Determine the (x, y) coordinate at the center of the cell enclosing the given text.  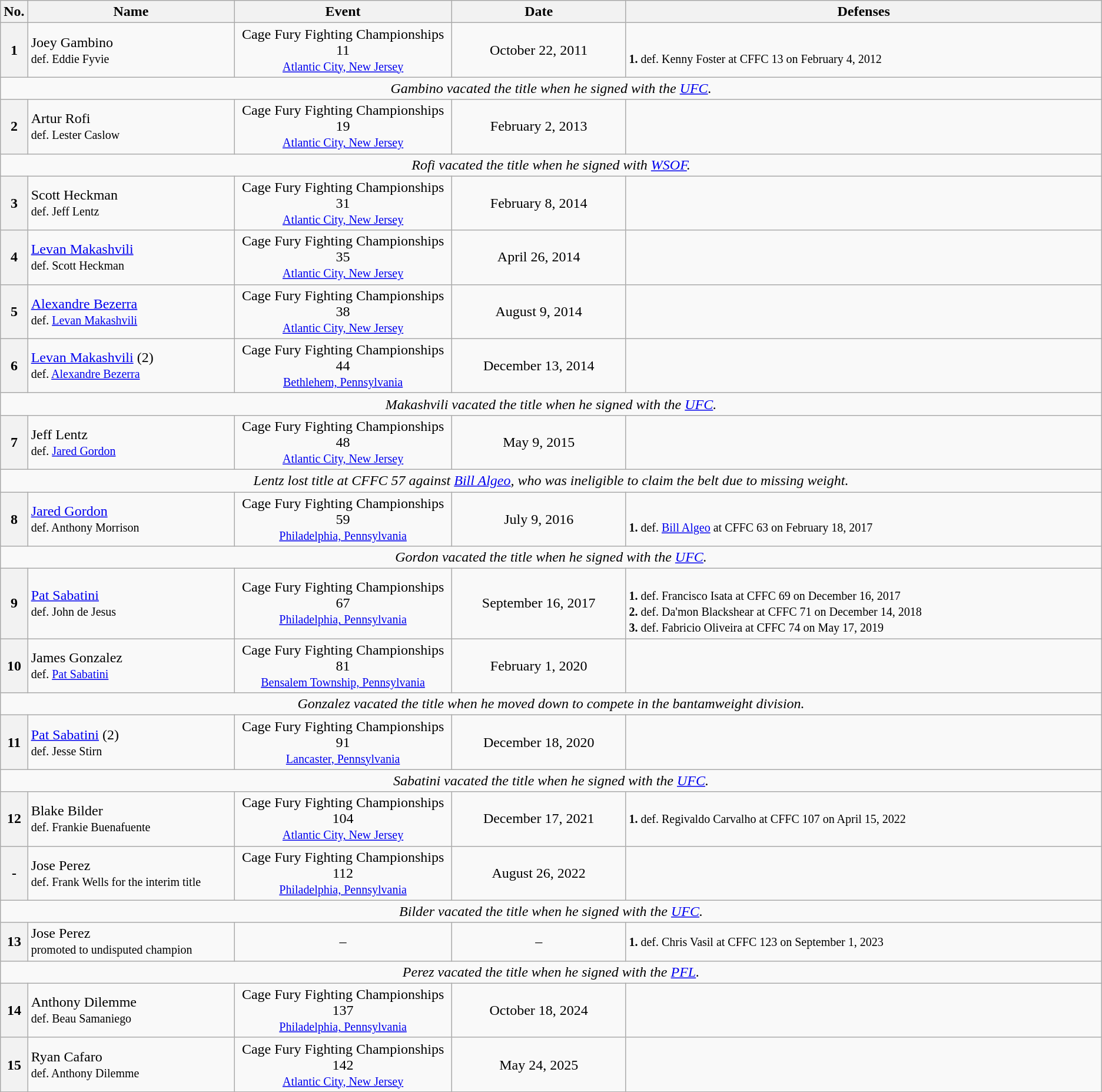
Cage Fury Fighting Championships 59Philadelphia, Pennsylvania (343, 519)
Sabatini vacated the title when he signed with the UFC. (551, 781)
Rofi vacated the title when he signed with WSOF. (551, 165)
Ryan Cafarodef. Anthony Dilemme (131, 1064)
Event (343, 12)
1. def. Bill Algeo at CFFC 63 on February 18, 2017 (864, 519)
Cage Fury Fighting Championships 11Atlantic City, New Jersey (343, 50)
Makashvili vacated the title when he signed with the UFC. (551, 404)
December 17, 2021 (538, 819)
Cage Fury Fighting Championships 38Atlantic City, New Jersey (343, 311)
Gambino vacated the title when he signed with the UFC. (551, 88)
Cage Fury Fighting Championships 81Bensalem Township, Pennsylvania (343, 666)
February 2, 2013 (538, 127)
Cage Fury Fighting Championships 67Philadelphia, Pennsylvania (343, 604)
12 (14, 819)
August 9, 2014 (538, 311)
14 (14, 1010)
Alexandre Bezerradef. Levan Makashvili (131, 311)
October 18, 2024 (538, 1010)
Defenses (864, 12)
Gonzalez vacated the title when he moved down to compete in the bantamweight division. (551, 704)
February 1, 2020 (538, 666)
8 (14, 519)
Cage Fury Fighting Championships 104Atlantic City, New Jersey (343, 819)
Joey Gambinodef. Eddie Fyvie (131, 50)
9 (14, 604)
4 (14, 257)
Cage Fury Fighting Championships 137Philadelphia, Pennsylvania (343, 1010)
May 9, 2015 (538, 442)
11 (14, 742)
September 16, 2017 (538, 604)
Jared Gordondef. Anthony Morrison (131, 519)
Artur Rofidef. Lester Caslow (131, 127)
James Gonzalez def. Pat Sabatini (131, 666)
Bilder vacated the title when he signed with the UFC. (551, 911)
2 (14, 127)
Cage Fury Fighting Championships 35Atlantic City, New Jersey (343, 257)
May 24, 2025 (538, 1064)
Anthony Dilemmedef. Beau Samaniego (131, 1010)
Levan Makashvili (2)def. Alexandre Bezerra (131, 366)
Pat Sabatini (2)def. Jesse Stirn (131, 742)
1. def. Regivaldo Carvalho at CFFC 107 on April 15, 2022 (864, 819)
15 (14, 1064)
Jose Perez def. Frank Wells for the interim title (131, 873)
Scott Heckmandef. Jeff Lentz (131, 203)
Cage Fury Fighting Championships 142Atlantic City, New Jersey (343, 1064)
Cage Fury Fighting Championships 44Bethlehem, Pennsylvania (343, 366)
August 26, 2022 (538, 873)
July 9, 2016 (538, 519)
October 22, 2011 (538, 50)
December 18, 2020 (538, 742)
Lentz lost title at CFFC 57 against Bill Algeo, who was ineligible to claim the belt due to missing weight. (551, 480)
Gordon vacated the title when he signed with the UFC. (551, 557)
1. def. Chris Vasil at CFFC 123 on September 1, 2023 (864, 942)
- (14, 873)
Perez vacated the title when he signed with the PFL. (551, 972)
1 (14, 50)
5 (14, 311)
April 26, 2014 (538, 257)
7 (14, 442)
Cage Fury Fighting Championships 31Atlantic City, New Jersey (343, 203)
10 (14, 666)
Levan Makashvilidef. Scott Heckman (131, 257)
1. def. Kenny Foster at CFFC 13 on February 4, 2012 (864, 50)
Blake Bilder def. Frankie Buenafuente (131, 819)
December 13, 2014 (538, 366)
3 (14, 203)
Cage Fury Fighting Championships 48Atlantic City, New Jersey (343, 442)
Pat Sabatinidef. John de Jesus (131, 604)
6 (14, 366)
February 8, 2014 (538, 203)
Date (538, 12)
No. (14, 12)
13 (14, 942)
Jose Perezpromoted to undisputed champion (131, 942)
Cage Fury Fighting Championships 91Lancaster, Pennsylvania (343, 742)
Cage Fury Fighting Championships 19Atlantic City, New Jersey (343, 127)
Cage Fury Fighting Championships 112Philadelphia, Pennsylvania (343, 873)
Jeff Lentzdef. Jared Gordon (131, 442)
Name (131, 12)
